For the text-containing cell, return its midpoint in (X, Y) coordinate format. 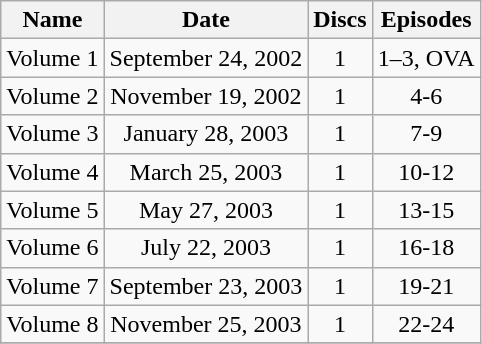
1–3, OVA (426, 58)
Episodes (426, 20)
March 25, 2003 (206, 172)
Volume 3 (52, 134)
May 27, 2003 (206, 210)
19-21 (426, 286)
July 22, 2003 (206, 248)
Volume 1 (52, 58)
Discs (340, 20)
13-15 (426, 210)
Volume 6 (52, 248)
Date (206, 20)
November 19, 2002 (206, 96)
Volume 7 (52, 286)
Volume 5 (52, 210)
22-24 (426, 324)
Name (52, 20)
16-18 (426, 248)
Volume 8 (52, 324)
September 23, 2003 (206, 286)
September 24, 2002 (206, 58)
November 25, 2003 (206, 324)
Volume 4 (52, 172)
4-6 (426, 96)
10-12 (426, 172)
Volume 2 (52, 96)
7-9 (426, 134)
January 28, 2003 (206, 134)
